Locate the cell with the specified text and output its [x, y] center coordinate. 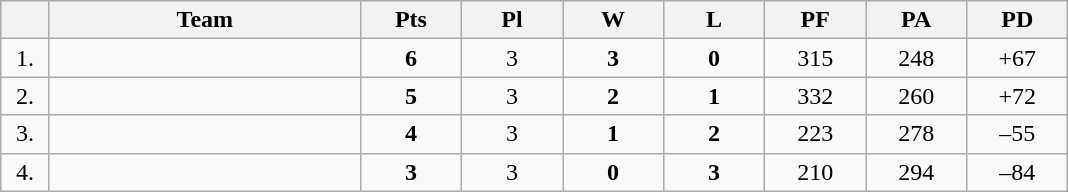
278 [916, 134]
6 [410, 58]
+72 [1018, 96]
332 [816, 96]
294 [916, 172]
PA [916, 20]
315 [816, 58]
Pl [512, 20]
3. [26, 134]
–55 [1018, 134]
+67 [1018, 58]
Pts [410, 20]
Team [204, 20]
5 [410, 96]
PF [816, 20]
L [714, 20]
W [612, 20]
4 [410, 134]
2. [26, 96]
1. [26, 58]
210 [816, 172]
–84 [1018, 172]
248 [916, 58]
260 [916, 96]
PD [1018, 20]
223 [816, 134]
4. [26, 172]
